Determine the [X, Y] coordinate at the center of the cell enclosing the given text.  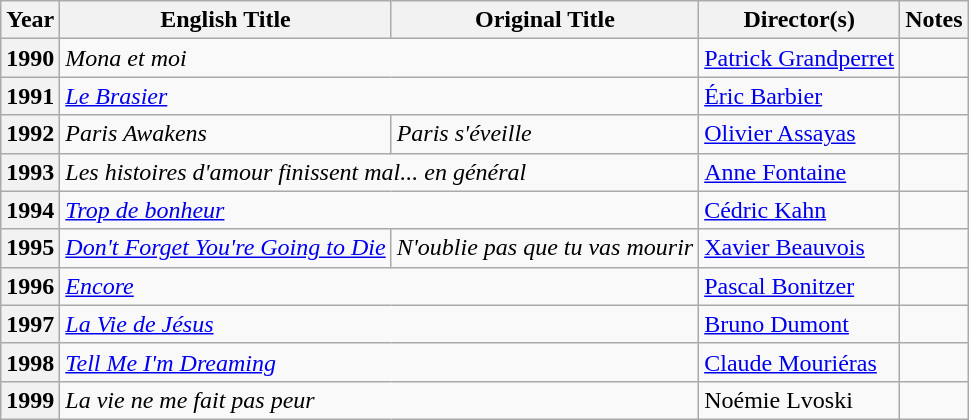
Pascal Bonitzer [800, 286]
Paris s'éveille [545, 134]
1995 [30, 248]
Cédric Kahn [800, 210]
1998 [30, 362]
Noémie Lvoski [800, 400]
1996 [30, 286]
La vie ne me fait pas peur [380, 400]
N'oublie pas que tu vas mourir [545, 248]
Claude Mouriéras [800, 362]
1994 [30, 210]
Le Brasier [380, 96]
Paris Awakens [226, 134]
Director(s) [800, 20]
Mona et moi [380, 58]
1997 [30, 324]
Trop de bonheur [380, 210]
Les histoires d'amour finissent mal... en général [380, 172]
Encore [380, 286]
1991 [30, 96]
1993 [30, 172]
1992 [30, 134]
Tell Me I'm Dreaming [380, 362]
Year [30, 20]
La Vie de Jésus [380, 324]
Original Title [545, 20]
Don't Forget You're Going to Die [226, 248]
Notes [934, 20]
1990 [30, 58]
Bruno Dumont [800, 324]
Olivier Assayas [800, 134]
Éric Barbier [800, 96]
1999 [30, 400]
Xavier Beauvois [800, 248]
Anne Fontaine [800, 172]
English Title [226, 20]
Patrick Grandperret [800, 58]
